Return [x, y] of the center of cell containing provided text 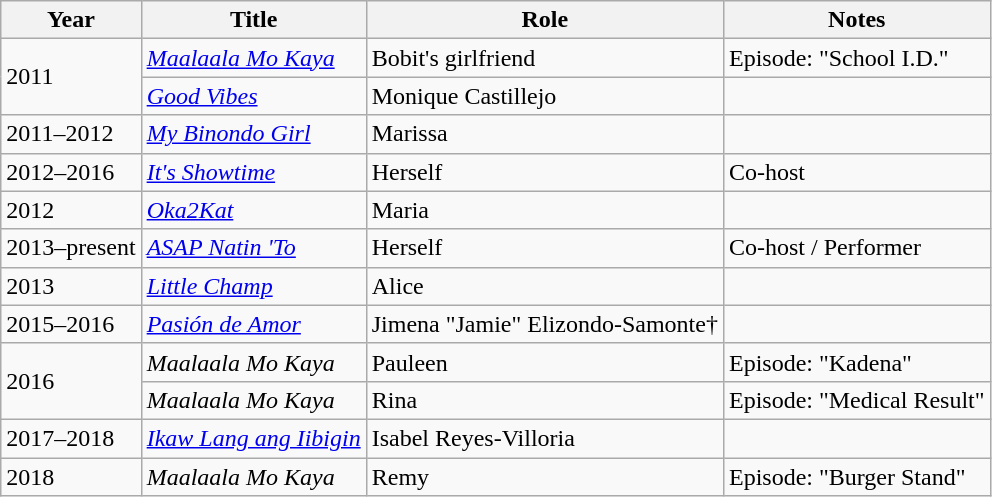
Co-host [856, 172]
Title [254, 20]
Good Vibes [254, 96]
Co-host / Performer [856, 248]
My Binondo Girl [254, 134]
Bobit's girlfriend [544, 58]
2016 [71, 381]
Isabel Reyes-Villoria [544, 438]
Episode: "School I.D." [856, 58]
Little Champ [254, 286]
Maria [544, 210]
Episode: "Kadena" [856, 362]
Role [544, 20]
2015–2016 [71, 324]
Notes [856, 20]
Remy [544, 477]
2017–2018 [71, 438]
2012 [71, 210]
Pasión de Amor [254, 324]
2013 [71, 286]
It's Showtime [254, 172]
Episode: "Medical Result" [856, 400]
Pauleen [544, 362]
Jimena "Jamie" Elizondo-Samonte† [544, 324]
Monique Castillejo [544, 96]
Oka2Kat [254, 210]
ASAP Natin 'To [254, 248]
Rina [544, 400]
2013–present [71, 248]
Episode: "Burger Stand" [856, 477]
2011–2012 [71, 134]
2018 [71, 477]
Ikaw Lang ang Iibigin [254, 438]
Year [71, 20]
Marissa [544, 134]
2011 [71, 77]
Alice [544, 286]
2012–2016 [71, 172]
